Scan for the cell matching the given text and deliver its [x, y] coordinate at center. 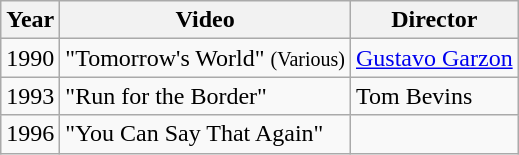
Year [30, 20]
"Run for the Border" [206, 96]
Director [434, 20]
"Tomorrow's World" (Various) [206, 58]
1996 [30, 134]
Gustavo Garzon [434, 58]
1990 [30, 58]
Video [206, 20]
"You Can Say That Again" [206, 134]
Tom Bevins [434, 96]
1993 [30, 96]
